For the text-containing cell, return its midpoint in [x, y] coordinate format. 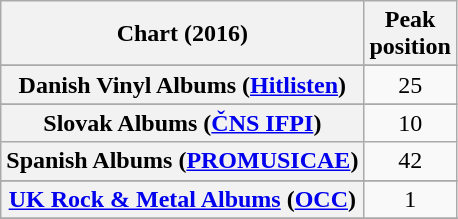
Peakposition [410, 34]
42 [410, 161]
Chart (2016) [182, 34]
1 [410, 199]
Spanish Albums (PROMUSICAE) [182, 161]
UK Rock & Metal Albums (OCC) [182, 199]
25 [410, 85]
Danish Vinyl Albums (Hitlisten) [182, 85]
10 [410, 123]
Slovak Albums (ČNS IFPI) [182, 123]
